Extract the [X, Y] coordinate from the center of the cell holding the provided text.  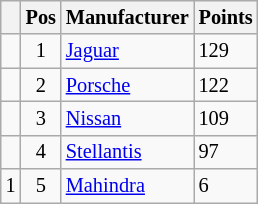
4 [41, 152]
Nissan [128, 118]
Jaguar [128, 51]
6 [226, 186]
Mahindra [128, 186]
Pos [41, 17]
3 [41, 118]
Points [226, 17]
Stellantis [128, 152]
Porsche [128, 85]
109 [226, 118]
5 [41, 186]
129 [226, 51]
97 [226, 152]
Manufacturer [128, 17]
122 [226, 85]
2 [41, 85]
